Capture the cell that displays the provided text and extract its (X, Y) central coordinate. 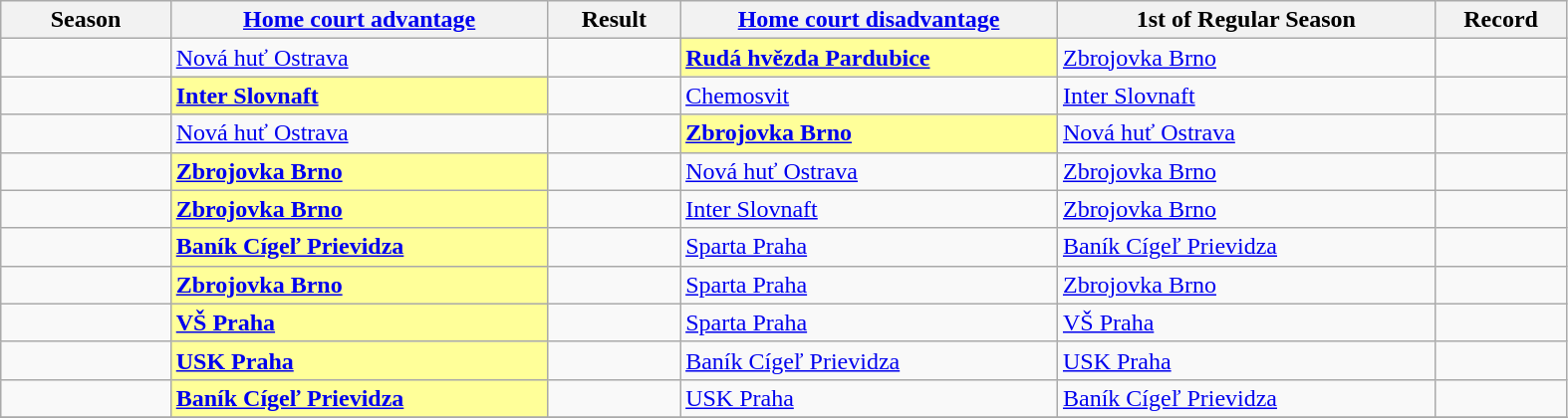
Rudá hvězda Pardubice (869, 58)
1st of Regular Season (1245, 20)
Record (1500, 20)
Home court disadvantage (869, 20)
Chemosvit (869, 96)
Season (86, 20)
Home court advantage (359, 20)
Result (614, 20)
